Locate the cell with the specified text and output its (X, Y) center coordinate. 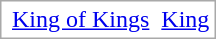
King (186, 19)
King of Kings (80, 19)
